Output the [X, Y] coordinate of the center of the cell containing the given text.  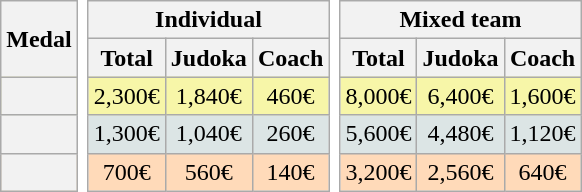
2,300€ [126, 96]
1,300€ [126, 134]
1,840€ [208, 96]
1,040€ [208, 134]
1,120€ [542, 134]
1,600€ [542, 96]
6,400€ [460, 96]
Medal [39, 39]
Individual [208, 20]
260€ [290, 134]
460€ [290, 96]
700€ [126, 172]
140€ [290, 172]
8,000€ [378, 96]
2,560€ [460, 172]
3,200€ [378, 172]
640€ [542, 172]
5,600€ [378, 134]
560€ [208, 172]
4,480€ [460, 134]
Mixed team [460, 20]
